Extract the (x, y) coordinate from the center of the cell holding the provided text.  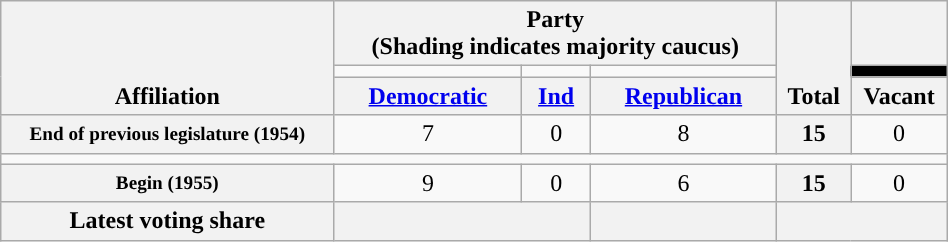
9 (428, 183)
Republican (683, 96)
Latest voting share (168, 221)
Begin (1955) (168, 183)
7 (428, 134)
Party (Shading indicates majority caucus) (556, 34)
Ind (556, 96)
Vacant (899, 96)
8 (683, 134)
Affiliation (168, 58)
6 (683, 183)
Democratic (428, 96)
Total (814, 58)
End of previous legislature (1954) (168, 134)
